Output the [x, y] coordinate of the center of the cell containing the given text.  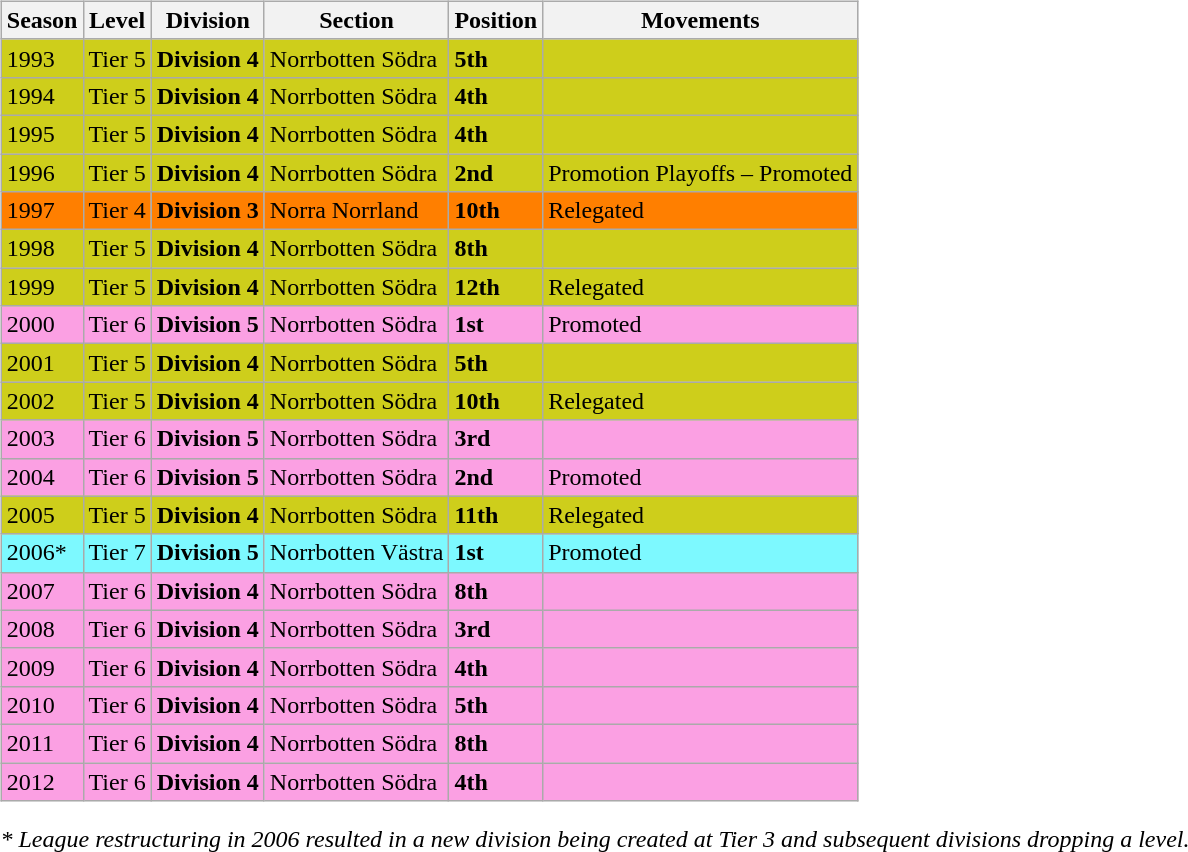
11th [496, 515]
Tier 7 [117, 553]
2001 [42, 363]
Tier 4 [117, 211]
1997 [42, 211]
2009 [42, 667]
2000 [42, 325]
2011 [42, 743]
2008 [42, 629]
2007 [42, 591]
1999 [42, 287]
2006* [42, 553]
Section [356, 20]
Movements [700, 20]
1994 [42, 96]
2012 [42, 781]
2005 [42, 515]
2004 [42, 477]
1998 [42, 249]
Division [208, 20]
1993 [42, 58]
2003 [42, 439]
Norra Norrland [356, 211]
Position [496, 20]
Promotion Playoffs – Promoted [700, 173]
12th [496, 287]
Level [117, 20]
2002 [42, 401]
Season [42, 20]
Division 3 [208, 211]
2010 [42, 705]
Norrbotten Västra [356, 553]
1996 [42, 173]
1995 [42, 134]
